Capture the cell that displays the provided text and extract its (X, Y) central coordinate. 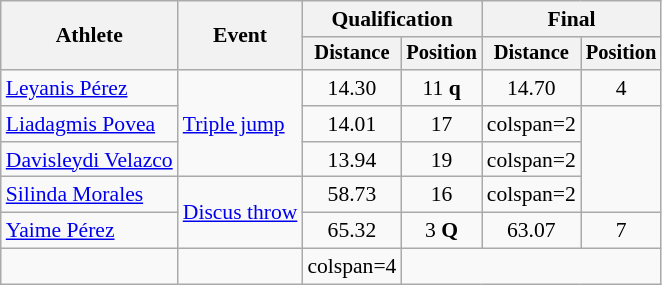
colspan=4 (352, 267)
16 (441, 195)
11 q (441, 88)
19 (441, 160)
17 (441, 124)
Liadagmis Povea (90, 124)
4 (621, 88)
Yaime Pérez (90, 231)
Silinda Morales (90, 195)
Event (240, 36)
Qualification (392, 19)
7 (621, 231)
65.32 (352, 231)
58.73 (352, 195)
63.07 (532, 231)
Athlete (90, 36)
Final (572, 19)
14.70 (532, 88)
13.94 (352, 160)
Leyanis Pérez (90, 88)
14.01 (352, 124)
Davisleydi Velazco (90, 160)
Discus throw (240, 212)
Triple jump (240, 124)
3 Q (441, 231)
14.30 (352, 88)
